Locate the cell with the specified text and output its (X, Y) center coordinate. 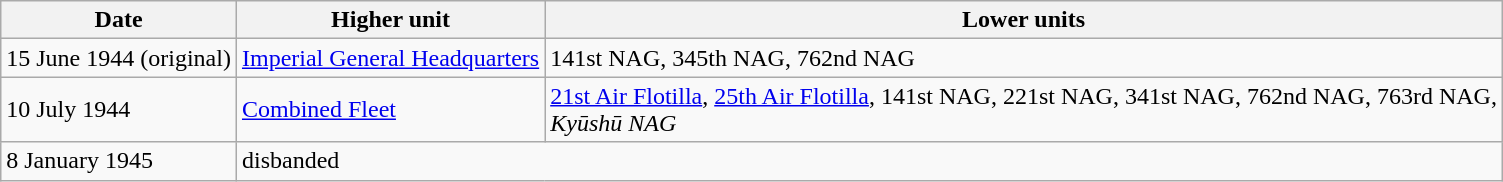
disbanded (869, 161)
Higher unit (390, 20)
Combined Fleet (390, 110)
Date (119, 20)
8 January 1945 (119, 161)
10 July 1944 (119, 110)
Imperial General Headquarters (390, 58)
141st NAG, 345th NAG, 762nd NAG (1024, 58)
21st Air Flotilla, 25th Air Flotilla, 141st NAG, 221st NAG, 341st NAG, 762nd NAG, 763rd NAG,Kyūshū NAG (1024, 110)
Lower units (1024, 20)
15 June 1944 (original) (119, 58)
